Pinpoint the cell where the given text exists, returning its [X, Y] midpoint coordinate. 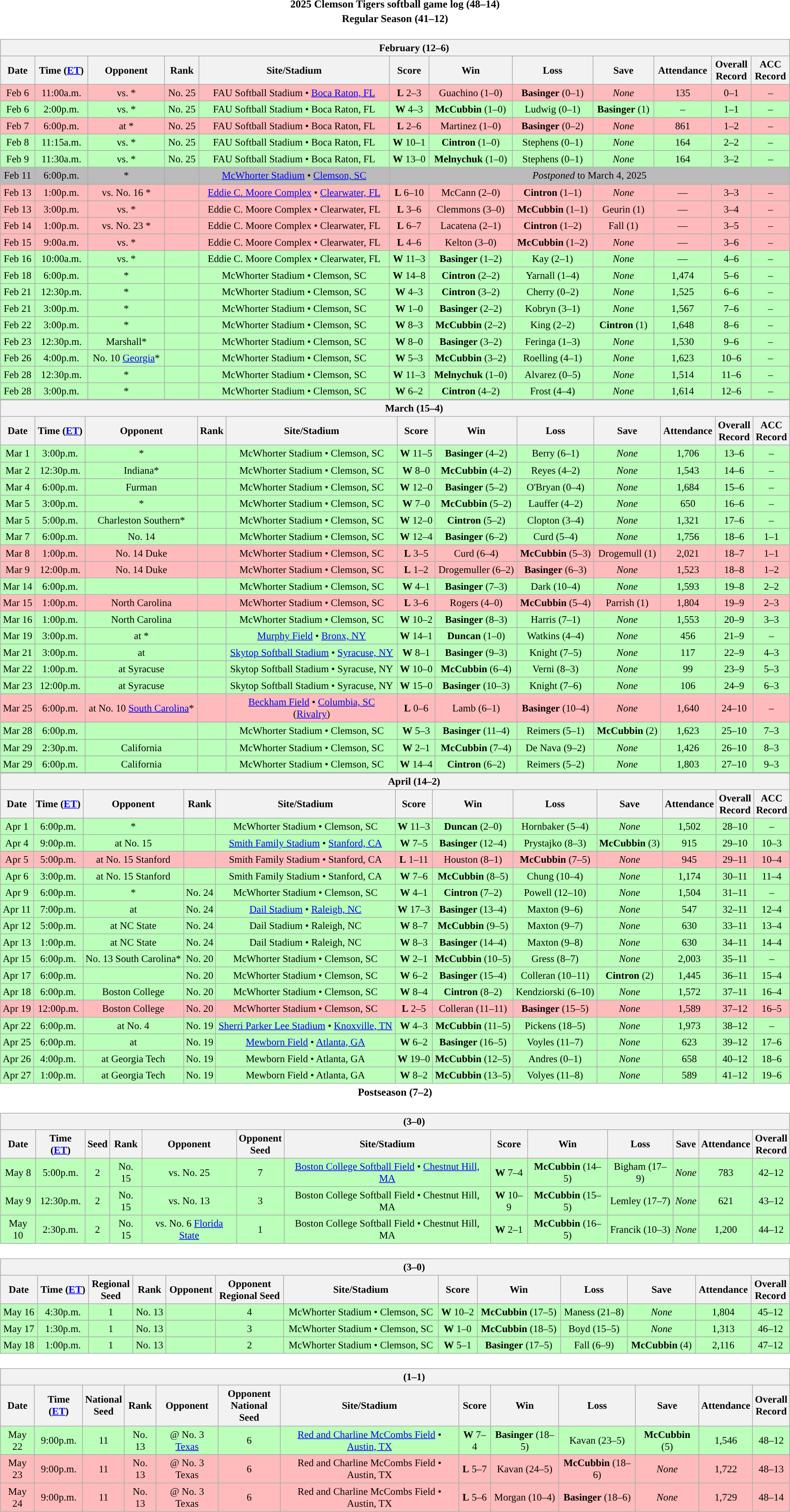
20–9 [734, 619]
1,543 [688, 470]
Basinger (13–4) [473, 909]
Postponed to March 4, 2025 [590, 176]
W 10–1 [409, 142]
117 [688, 653]
Sherri Parker Lee Stadium • Knoxville, TN [305, 1025]
15–4 [771, 976]
Lemley (17–7) [640, 1201]
26–10 [734, 748]
Apr 11 [17, 909]
48–14 [771, 1497]
41–12 [735, 1075]
25–10 [734, 731]
547 [689, 909]
W 10–0 [416, 669]
L 2–5 [414, 1009]
8–3 [771, 748]
658 [689, 1059]
McCubbin (5–2) [476, 503]
2,116 [723, 1345]
Kay (2–1) [553, 258]
McCubbin (5) [667, 1440]
Martinez (1–0) [470, 126]
Basinger (16–5) [473, 1042]
47–12 [771, 1345]
Cintron (6–2) [476, 764]
McCubbin (1–2) [553, 242]
8–6 [731, 325]
Mar 14 [18, 586]
48–13 [771, 1469]
W 14–1 [416, 636]
37–11 [735, 992]
16–5 [771, 1009]
Apr 22 [17, 1025]
13–4 [771, 926]
Seed [97, 1144]
29–10 [735, 843]
Reimers (5–1) [555, 731]
McCubbin (10–5) [473, 959]
Voyles (11–7) [555, 1042]
W 14–4 [416, 764]
Basinger (15–4) [473, 976]
18–7 [734, 553]
at No. 10 South Carolina* [142, 708]
Basinger (1–2) [470, 258]
10–3 [771, 843]
3–6 [731, 242]
7–6 [731, 308]
1,706 [688, 453]
OpponentRegional Seed [250, 1290]
11:15a.m. [61, 142]
Cintron (7–2) [473, 893]
Powell (12–10) [555, 893]
36–11 [735, 976]
L 5–7 [475, 1469]
McCubbin (13–5) [473, 1075]
RegionalSeed [111, 1290]
McCubbin (6–4) [476, 669]
Apr 6 [17, 876]
623 [689, 1042]
Curd (5–4) [555, 536]
Volyes (11–8) [555, 1075]
W 7–5 [414, 843]
W 7–0 [416, 503]
W 12–4 [416, 536]
43–12 [771, 1201]
Maxton (9–7) [555, 926]
Basinger (18–6) [597, 1497]
McCubbin (14–5) [568, 1172]
Lamb (6–1) [476, 708]
11:00a.m. [61, 93]
L 2–6 [409, 126]
Kendziorski (6–10) [555, 992]
McCubbin (17–5) [518, 1312]
Feb 15 [18, 242]
24–10 [734, 708]
O'Bryan (0–4) [555, 487]
19–8 [734, 586]
40–12 [735, 1059]
Basinger (3–2) [470, 341]
Cintron (3–2) [470, 292]
Francik (10–3) [640, 1230]
Maness (21–8) [594, 1312]
McCubbin (11–5) [473, 1025]
7:00p.m. [58, 909]
Cintron (1–2) [553, 225]
4:30p.m. [63, 1312]
at No. 15 [133, 843]
2–3 [771, 603]
1,546 [726, 1440]
12–4 [771, 909]
Berry (6–1) [555, 453]
Kavan (24–5) [525, 1469]
Dark (10–4) [555, 586]
Basinger (10–4) [555, 708]
Bigham (17–9) [640, 1172]
11–6 [731, 375]
Colleran (10–11) [555, 976]
Basinger (2–2) [470, 308]
Mar 28 [18, 731]
Feb 23 [18, 341]
W 5–1 [458, 1345]
10–6 [731, 358]
Cintron (4–2) [470, 391]
35–11 [735, 959]
42–12 [771, 1172]
106 [688, 686]
McCubbin (1–0) [470, 109]
Marshall* [126, 341]
Harris (7–1) [555, 619]
vs. No. 23 * [126, 225]
L 0–6 [416, 708]
Cintron (1–0) [470, 142]
Verni (8–3) [555, 669]
Mar 1 [18, 453]
Gress (8–7) [555, 959]
6–3 [771, 686]
Feb 26 [18, 358]
L 6–10 [409, 192]
Frost (4–4) [553, 391]
9–6 [731, 341]
22–9 [734, 653]
W 8–2 [414, 1075]
12–6 [731, 391]
1,729 [726, 1497]
34–11 [735, 943]
Mar 9 [18, 570]
Prystajko (8–3) [555, 843]
Feb 9 [18, 159]
Mar 16 [18, 619]
1,567 [682, 308]
3–4 [731, 209]
Andres (0–1) [555, 1059]
23–9 [734, 669]
Apr 17 [17, 976]
W 10–9 [509, 1201]
Colleran (11–11) [473, 1009]
Cintron (8–2) [473, 992]
at No. 4 [133, 1025]
April (14–2) [395, 781]
McCann (2–0) [470, 192]
Rogers (4–0) [476, 603]
28–10 [735, 826]
W 17–3 [414, 909]
Houston (8–1) [473, 860]
Apr 26 [17, 1059]
2,021 [688, 553]
10:00a.m. [61, 258]
Mar 7 [18, 536]
5–3 [771, 669]
May 22 [18, 1440]
Apr 12 [17, 926]
May 9 [19, 1201]
Fall (6–9) [594, 1345]
Basinger (9–3) [476, 653]
1,523 [688, 570]
May 16 [19, 1312]
Cintron (2–2) [470, 275]
Boyd (15–5) [594, 1329]
McCubbin (4) [662, 1345]
14–6 [734, 470]
Clopton (3–4) [555, 520]
Feringa (1–3) [553, 341]
Charleston Southern* [142, 520]
945 [689, 860]
4 [250, 1312]
Knight (7–6) [555, 686]
Feb 14 [18, 225]
L 5–6 [475, 1497]
L 4–6 [409, 242]
Hornbaker (5–4) [555, 826]
Chung (10–4) [555, 876]
Alvarez (0–5) [553, 375]
Basinger (10–3) [476, 686]
1,474 [682, 275]
Feb 11 [18, 176]
1,426 [688, 748]
Apr 9 [17, 893]
Indiana* [142, 470]
Geurin (1) [623, 209]
Kelton (3–0) [470, 242]
Morgan (10–4) [525, 1497]
Beckham Field • Columbia, SC(Rivalry) [312, 708]
McCubbin (8–5) [473, 876]
Cintron (1–1) [553, 192]
L 1–11 [414, 860]
W 19–0 [414, 1059]
Maxton (9–8) [555, 943]
W 14–8 [409, 275]
Feb 16 [18, 258]
No. 10 Georgia* [126, 358]
1:30p.m. [63, 1329]
Roelling (4–1) [553, 358]
Ludwig (0–1) [553, 109]
Mar 19 [18, 636]
McCubbin (16–5) [568, 1230]
1,321 [688, 520]
March (15–4) [395, 408]
W 8–1 [416, 653]
Apr 27 [17, 1075]
1,648 [682, 325]
Basinger (18–5) [525, 1440]
Apr 1 [17, 826]
621 [726, 1201]
vs. No. 6 Florida State [189, 1230]
Mar 8 [18, 553]
19–9 [734, 603]
1,504 [689, 893]
1,313 [723, 1329]
1,502 [689, 826]
February (12–6) [395, 48]
18–8 [734, 570]
Apr 5 [17, 860]
456 [688, 636]
Apr 19 [17, 1009]
1,514 [682, 375]
1,553 [688, 619]
19–6 [771, 1075]
McCubbin (2–2) [470, 325]
3–5 [731, 225]
No. 13 South Carolina* [133, 959]
11–4 [771, 876]
0–1 [731, 93]
L 2–3 [409, 93]
Lauffer (4–2) [555, 503]
May 8 [19, 1172]
861 [682, 126]
589 [689, 1075]
31–11 [735, 893]
Mar 2 [18, 470]
Mar 25 [18, 708]
Yarnall (1–4) [553, 275]
21–9 [734, 636]
9:00a.m. [61, 242]
McCubbin (18–5) [518, 1329]
6–6 [731, 292]
38–12 [735, 1025]
14–4 [771, 943]
Kobryn (3–1) [553, 308]
McCubbin (3–2) [470, 358]
13–6 [734, 453]
29–11 [735, 860]
(1–1) [395, 1377]
915 [689, 843]
Cherry (0–2) [553, 292]
Basinger (0–1) [553, 93]
Basinger (6–2) [476, 536]
Mar 23 [18, 686]
99 [688, 669]
McCubbin (18–6) [597, 1469]
Clemmons (3–0) [470, 209]
Pickens (18–5) [555, 1025]
McCubbin (15–5) [568, 1201]
May 10 [19, 1230]
5–6 [731, 275]
Lacatena (2–1) [470, 225]
46–12 [771, 1329]
Feb 8 [18, 142]
Duncan (2–0) [473, 826]
Watkins (4–4) [555, 636]
Basinger (6–3) [555, 570]
Furman [142, 487]
1,530 [682, 341]
De Nava (9–2) [555, 748]
1,756 [688, 536]
650 [688, 503]
Basinger (14–4) [473, 943]
Basinger (5–2) [476, 487]
Apr 25 [17, 1042]
L 1–2 [416, 570]
OpponentSeed [260, 1144]
7–3 [771, 731]
L 6–7 [409, 225]
May 18 [19, 1345]
2,003 [689, 959]
1,593 [688, 586]
27–10 [734, 764]
McCubbin (7–4) [476, 748]
15–6 [734, 487]
Feb 18 [18, 275]
135 [682, 93]
1,803 [688, 764]
Basinger (11–4) [476, 731]
Apr 13 [17, 943]
Kavan (23–5) [597, 1440]
Drogemull (1) [627, 553]
Basinger (1) [623, 109]
783 [726, 1172]
Drogemuller (6–2) [476, 570]
9–3 [771, 764]
Maxton (9–6) [555, 909]
W 8–4 [414, 992]
Basinger (7–3) [476, 586]
Mar 4 [18, 487]
May 23 [18, 1469]
Murphy Field • Bronx, NY [312, 636]
Basinger (0–2) [553, 126]
7 [260, 1172]
McCubbin (1–1) [553, 209]
McCubbin (7–5) [555, 860]
39–12 [735, 1042]
1,445 [689, 976]
vs. No. 16 * [126, 192]
16–6 [734, 503]
vs. No. 13 [189, 1201]
Basinger (15–5) [555, 1009]
Apr 15 [17, 959]
45–12 [771, 1312]
Basinger (8–3) [476, 619]
37–12 [735, 1009]
McCubbin (3) [630, 843]
McCubbin (4–2) [476, 470]
King (2–2) [553, 325]
11:30a.m. [61, 159]
Cintron (1) [623, 325]
W 13–0 [409, 159]
vs. No. 25 [189, 1172]
Basinger (4–2) [476, 453]
1,973 [689, 1025]
2:00p.m. [61, 109]
Feb 22 [18, 325]
L 3–5 [416, 553]
W 11–5 [416, 453]
44–12 [771, 1230]
3–2 [731, 159]
33–11 [735, 926]
Duncan (1–0) [476, 636]
OpponentNational Seed [250, 1406]
McCubbin (5–4) [555, 603]
McCubbin (9–5) [473, 926]
Cintron (2) [630, 976]
Apr 18 [17, 992]
Basinger (12–4) [473, 843]
4–6 [731, 258]
24–9 [734, 686]
10–4 [771, 860]
NationalSeed [104, 1406]
McCubbin (5–3) [555, 553]
4–3 [771, 653]
W 15–0 [416, 686]
1,640 [688, 708]
32–11 [735, 909]
W 7–6 [414, 876]
Parrish (1) [627, 603]
Reyes (4–2) [555, 470]
1,589 [689, 1009]
Cintron (5–2) [476, 520]
1,174 [689, 876]
May 17 [19, 1329]
16–4 [771, 992]
May 24 [18, 1497]
Feb 7 [18, 126]
1,684 [688, 487]
48–12 [771, 1440]
1,525 [682, 292]
Knight (7–5) [555, 653]
1,722 [726, 1469]
Mar 15 [18, 603]
Guachino (1–0) [470, 93]
No. 14 [142, 536]
Basinger (17–5) [518, 1345]
1,614 [682, 391]
McCubbin (2) [627, 731]
McCubbin (12–5) [473, 1059]
W 8–7 [414, 926]
Fall (1) [623, 225]
1,200 [726, 1230]
Mar 21 [18, 653]
Apr 4 [17, 843]
Mar 22 [18, 669]
Curd (6–4) [476, 553]
30–11 [735, 876]
1,572 [689, 992]
Reimers (5–2) [555, 764]
